For the text-containing cell, return its midpoint in [x, y] coordinate format. 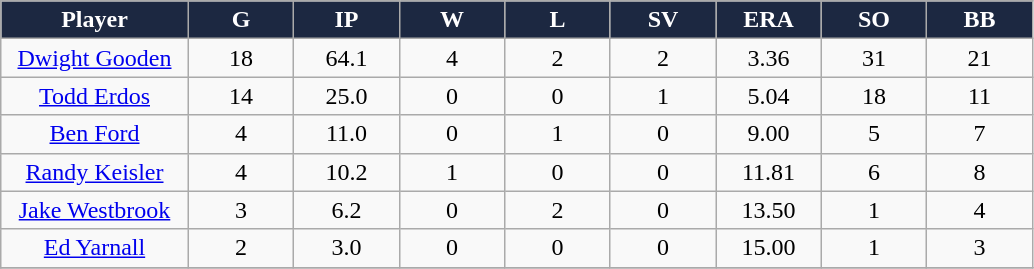
IP [346, 20]
L [558, 20]
15.00 [768, 248]
ERA [768, 20]
11 [980, 96]
13.50 [768, 210]
BB [980, 20]
3.36 [768, 58]
8 [980, 172]
21 [980, 58]
W [452, 20]
5 [874, 134]
6.2 [346, 210]
3.0 [346, 248]
SO [874, 20]
SV [662, 20]
10.2 [346, 172]
7 [980, 134]
6 [874, 172]
Jake Westbrook [95, 210]
9.00 [768, 134]
G [240, 20]
31 [874, 58]
Randy Keisler [95, 172]
Dwight Gooden [95, 58]
64.1 [346, 58]
Ben Ford [95, 134]
11.81 [768, 172]
25.0 [346, 96]
Todd Erdos [95, 96]
14 [240, 96]
Ed Yarnall [95, 248]
5.04 [768, 96]
Player [95, 20]
11.0 [346, 134]
